Provide the (x, y) coordinate of the cell's center where the given text is located.  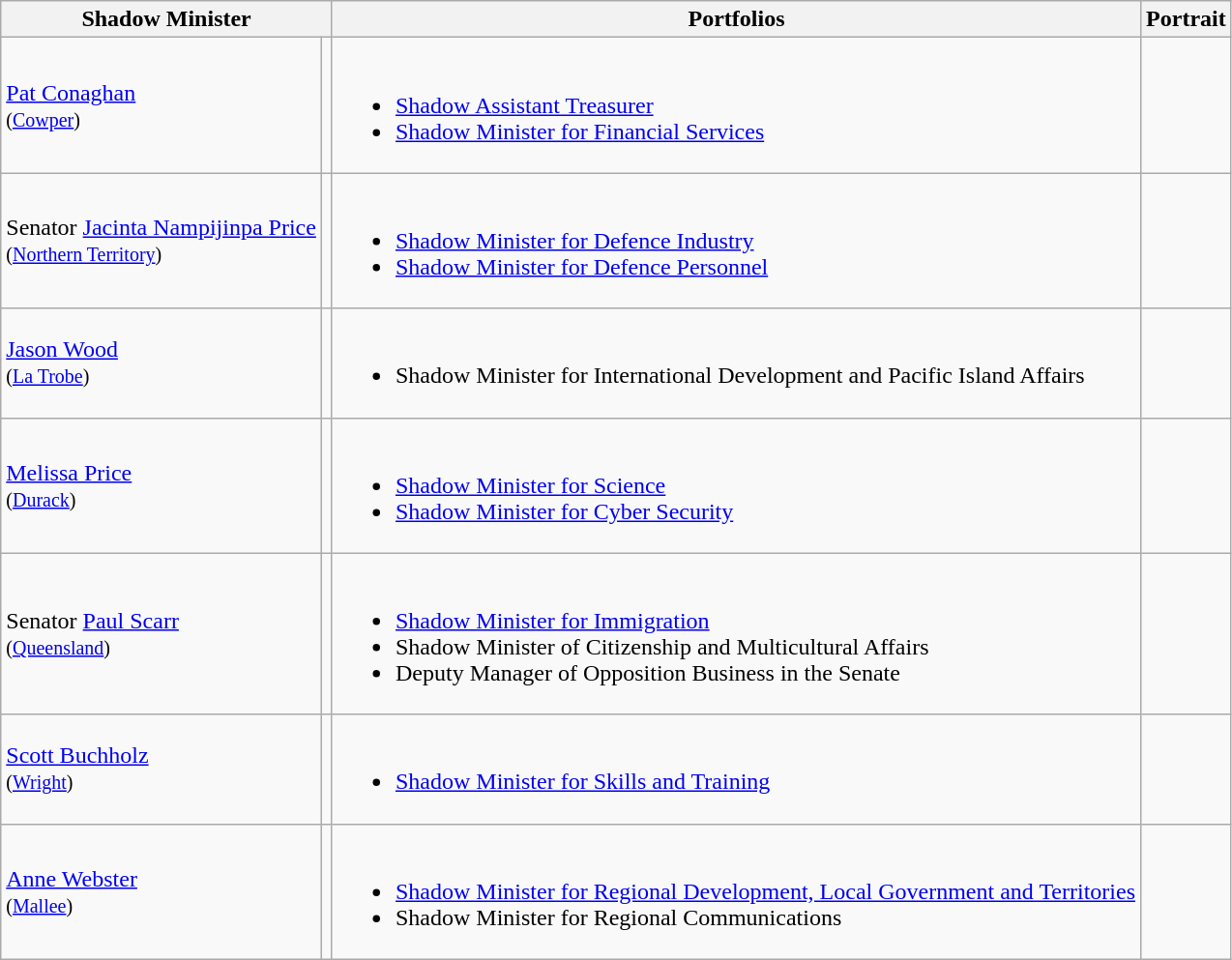
Anne Webster (Mallee) (161, 891)
Shadow Minister for Regional Development, Local Government and TerritoriesShadow Minister for Regional Communications (736, 891)
Shadow Minister for ImmigrationShadow Minister of Citizenship and Multicultural AffairsDeputy Manager of Opposition Business in the Senate (736, 634)
Portfolios (736, 19)
Portrait (1187, 19)
Senator Paul Scarr(Queensland) (161, 634)
Scott Buchholz (Wright) (161, 770)
Melissa Price (Durack) (161, 485)
Shadow Minister for Defence IndustryShadow Minister for Defence Personnel (736, 241)
Shadow Minister (166, 19)
Shadow Minister for ScienceShadow Minister for Cyber Security (736, 485)
Shadow Minister for Skills and Training (736, 770)
Shadow Assistant TreasurerShadow Minister for Financial Services (736, 105)
Jason Wood (La Trobe) (161, 364)
Senator Jacinta Nampijinpa Price(Northern Territory) (161, 241)
Pat Conaghan (Cowper) (161, 105)
Shadow Minister for International Development and Pacific Island Affairs (736, 364)
